Scan for the cell matching the given text and deliver its [X, Y] coordinate at center. 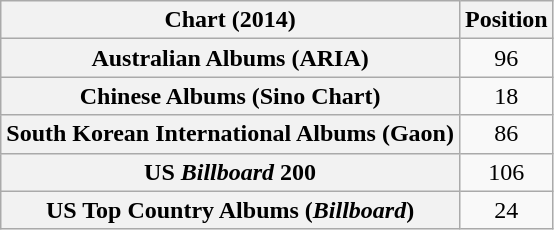
Australian Albums (ARIA) [230, 58]
Position [506, 20]
106 [506, 172]
US Top Country Albums (Billboard) [230, 210]
Chinese Albums (Sino Chart) [230, 96]
96 [506, 58]
18 [506, 96]
US Billboard 200 [230, 172]
24 [506, 210]
86 [506, 134]
Chart (2014) [230, 20]
South Korean International Albums (Gaon) [230, 134]
